Capture the cell that displays the provided text and extract its (x, y) central coordinate. 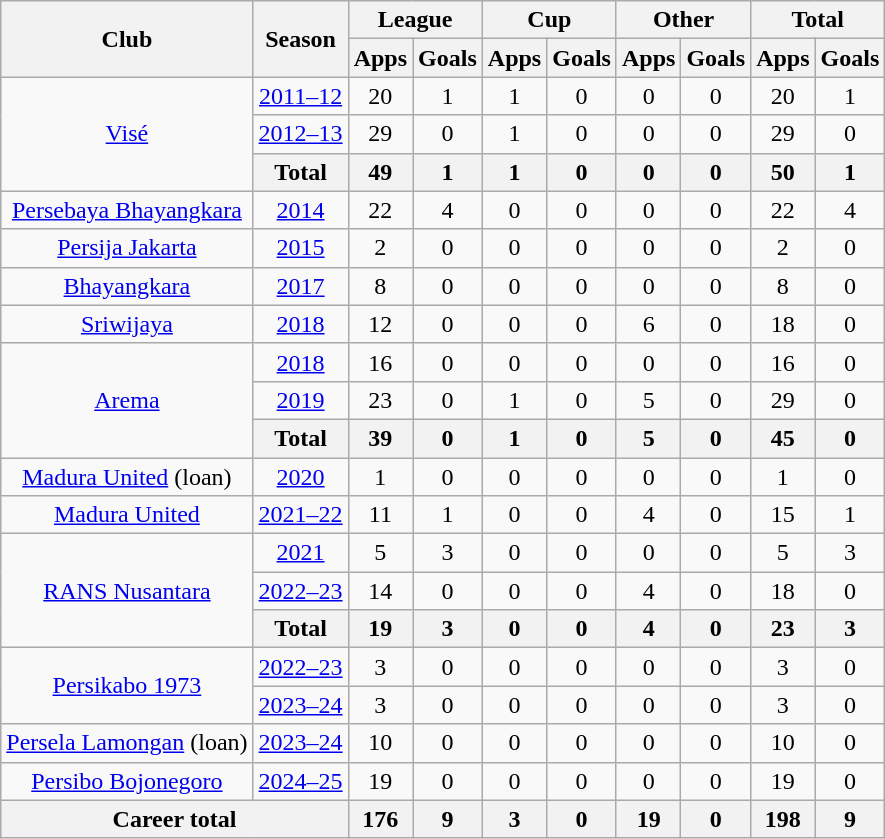
49 (380, 172)
50 (783, 172)
Persebaya Bhayangkara (127, 210)
15 (783, 515)
176 (380, 819)
11 (380, 515)
2011–12 (300, 96)
Madura United (loan) (127, 477)
2021 (300, 553)
Season (300, 39)
39 (380, 438)
Visé (127, 134)
Madura United (127, 515)
2021–22 (300, 515)
Persibo Bojonegoro (127, 781)
Arema (127, 400)
Bhayangkara (127, 286)
2015 (300, 248)
45 (783, 438)
2014 (300, 210)
2012–13 (300, 134)
Persela Lamongan (loan) (127, 743)
Club (127, 39)
14 (380, 591)
Sriwijaya (127, 324)
2017 (300, 286)
2024–25 (300, 781)
12 (380, 324)
198 (783, 819)
Persija Jakarta (127, 248)
2020 (300, 477)
Career total (174, 819)
6 (648, 324)
Persikabo 1973 (127, 686)
League (415, 20)
Other (683, 20)
Cup (549, 20)
RANS Nusantara (127, 591)
2019 (300, 400)
